Determine the (x, y) coordinate at the center of the cell enclosing the given text.  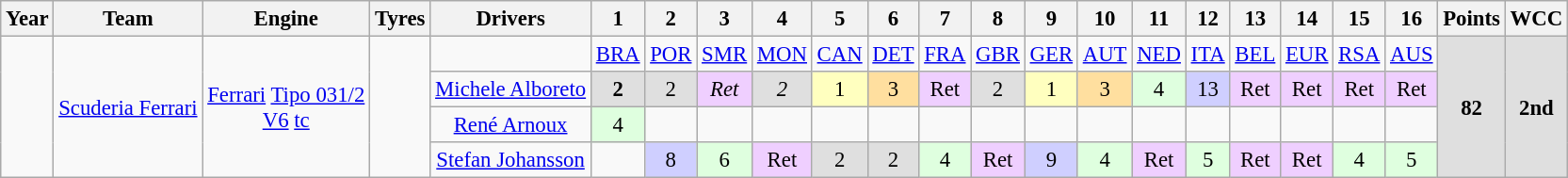
11 (1158, 19)
14 (1307, 19)
15 (1360, 19)
DET (893, 55)
Year (27, 19)
GER (1051, 55)
WCC (1536, 19)
82 (1471, 107)
Stefan Johansson (510, 160)
RSA (1360, 55)
CAN (840, 55)
Ferrari Tipo 031/2V6 tc (286, 107)
16 (1412, 19)
7 (946, 19)
MON (783, 55)
BRA (618, 55)
Engine (286, 19)
Points (1471, 19)
BEL (1255, 55)
2nd (1536, 107)
AUT (1104, 55)
Tyres (400, 19)
NED (1158, 55)
Michele Alboreto (510, 89)
10 (1104, 19)
EUR (1307, 55)
SMR (725, 55)
René Arnoux (510, 125)
AUS (1412, 55)
Team (128, 19)
POR (671, 55)
FRA (946, 55)
Drivers (510, 19)
Scuderia Ferrari (128, 107)
12 (1207, 19)
ITA (1207, 55)
GBR (998, 55)
